Output the [x, y] coordinate of the center of the cell containing the given text.  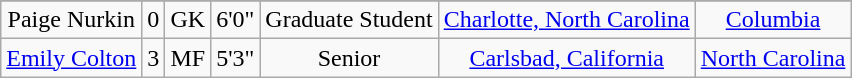
MF [188, 58]
5'3" [236, 58]
6'0" [236, 20]
Graduate Student [349, 20]
GK [188, 20]
Paige Nurkin [72, 20]
Columbia [773, 20]
Charlotte, North Carolina [566, 20]
Emily Colton [72, 58]
Senior [349, 58]
Carlsbad, California [566, 58]
North Carolina [773, 58]
0 [154, 20]
3 [154, 58]
